Find where the given text appears and provide that cell's center as [X, Y] coordinate. 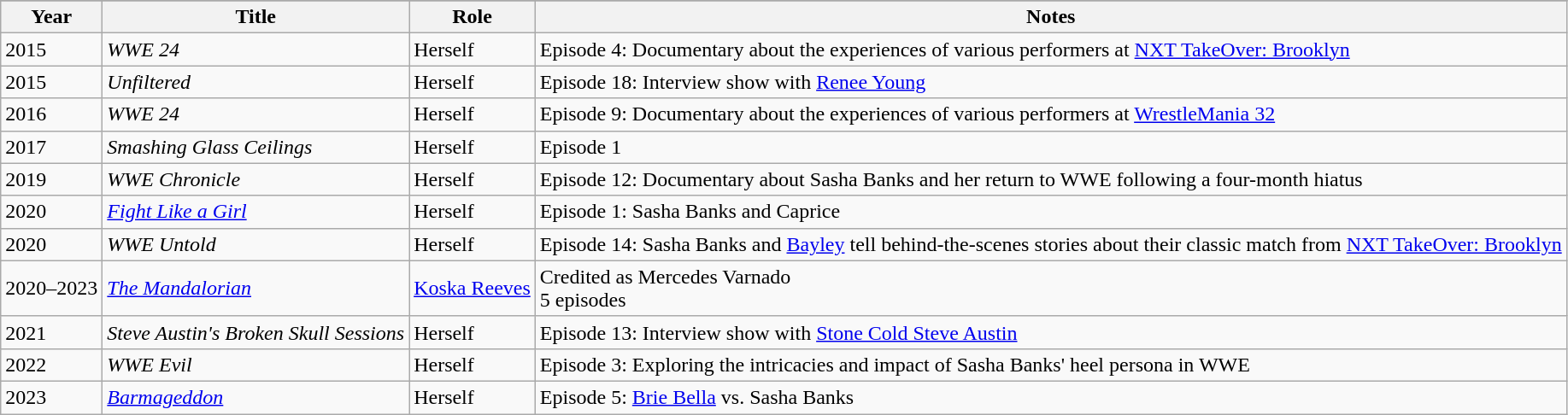
2016 [51, 114]
2020–2023 [51, 289]
Unfiltered [256, 82]
2019 [51, 179]
Year [51, 17]
Episode 18: Interview show with Renee Young [1051, 82]
Title [256, 17]
Episode 3: Exploring the intricacies and impact of Sasha Banks' heel persona in WWE [1051, 365]
Episode 14: Sasha Banks and Bayley tell behind-the-scenes stories about their classic match from NXT TakeOver: Brooklyn [1051, 244]
Notes [1051, 17]
Credited as Mercedes Varnado 5 episodes [1051, 289]
2022 [51, 365]
Episode 12: Documentary about Sasha Banks and her return to WWE following a four-month hiatus [1051, 179]
Barmageddon [256, 397]
WWE Chronicle [256, 179]
Fight Like a Girl [256, 212]
WWE Untold [256, 244]
Episode 4: Documentary about the experiences of various performers at NXT TakeOver: Brooklyn [1051, 50]
2021 [51, 332]
2017 [51, 147]
Smashing Glass Ceilings [256, 147]
WWE Evil [256, 365]
Episode 13: Interview show with Stone Cold Steve Austin [1051, 332]
Episode 1 [1051, 147]
2023 [51, 397]
Steve Austin's Broken Skull Sessions [256, 332]
Role [473, 17]
The Mandalorian [256, 289]
Episode 5: Brie Bella vs. Sasha Banks [1051, 397]
Episode 1: Sasha Banks and Caprice [1051, 212]
Koska Reeves [473, 289]
Episode 9: Documentary about the experiences of various performers at WrestleMania 32 [1051, 114]
